Locate the cell with the specified text and output its [x, y] center coordinate. 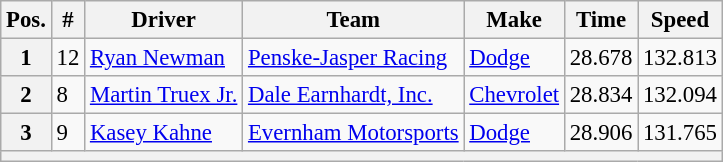
132.813 [680, 58]
Penske-Jasper Racing [354, 58]
Dale Earnhardt, Inc. [354, 95]
Evernham Motorsports [354, 133]
Martin Truex Jr. [164, 95]
2 [26, 95]
131.765 [680, 133]
Kasey Kahne [164, 133]
8 [68, 95]
Team [354, 20]
Time [600, 20]
28.834 [600, 95]
Make [514, 20]
12 [68, 58]
Chevrolet [514, 95]
9 [68, 133]
Ryan Newman [164, 58]
1 [26, 58]
28.906 [600, 133]
# [68, 20]
Driver [164, 20]
132.094 [680, 95]
Pos. [26, 20]
3 [26, 133]
Speed [680, 20]
28.678 [600, 58]
